Pinpoint the cell where the given text exists, returning its [x, y] midpoint coordinate. 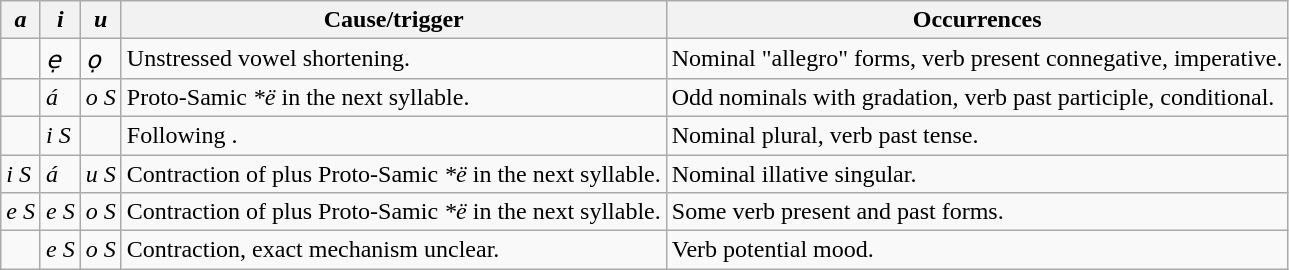
u S [100, 173]
Contraction, exact mechanism unclear. [394, 250]
ọ [100, 59]
Cause/trigger [394, 20]
Odd nominals with gradation, verb past participle, conditional. [977, 97]
Some verb present and past forms. [977, 212]
Nominal plural, verb past tense. [977, 135]
ẹ [60, 59]
Occurrences [977, 20]
Nominal "allegro" forms, verb present connegative, imperative. [977, 59]
Following . [394, 135]
Unstressed vowel shortening. [394, 59]
i [60, 20]
u [100, 20]
a [21, 20]
Proto-Samic *ë in the next syllable. [394, 97]
Verb potential mood. [977, 250]
Nominal illative singular. [977, 173]
